From the cell containing the given text, extract its center point as [x, y] coordinate. 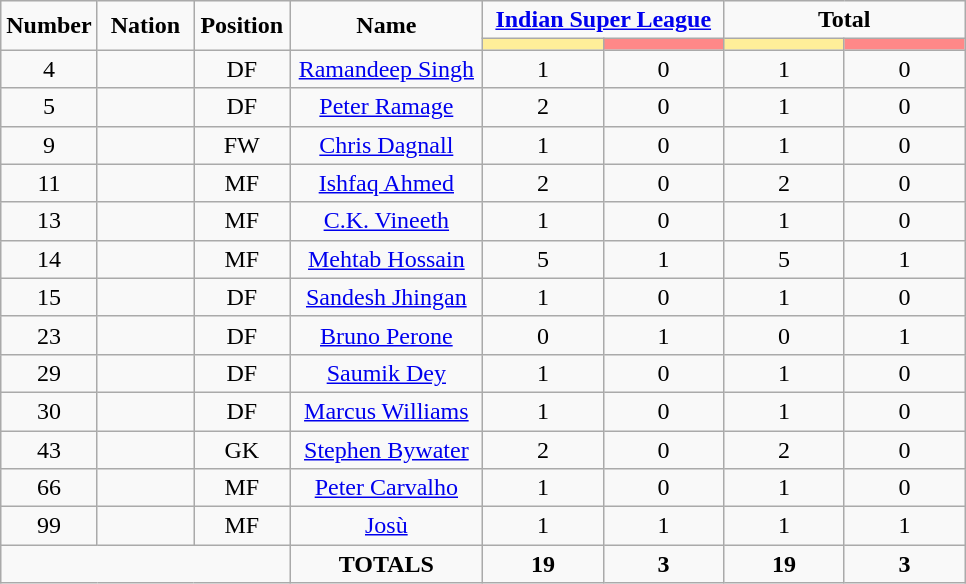
Marcus Williams [386, 411]
Number [49, 26]
15 [49, 297]
Name [386, 26]
23 [49, 335]
Ramandeep Singh [386, 69]
Sandesh Jhingan [386, 297]
TOTALS [386, 564]
11 [49, 183]
Total [844, 20]
29 [49, 373]
Josù [386, 526]
13 [49, 221]
Ishfaq Ahmed [386, 183]
Peter Ramage [386, 107]
4 [49, 69]
99 [49, 526]
Chris Dagnall [386, 145]
30 [49, 411]
66 [49, 488]
FW [242, 145]
14 [49, 259]
Nation [145, 26]
43 [49, 449]
Stephen Bywater [386, 449]
Saumik Dey [386, 373]
GK [242, 449]
Peter Carvalho [386, 488]
9 [49, 145]
Bruno Perone [386, 335]
Position [242, 26]
Indian Super League [604, 20]
Mehtab Hossain [386, 259]
C.K. Vineeth [386, 221]
